Scan for the cell matching the given text and deliver its [X, Y] coordinate at center. 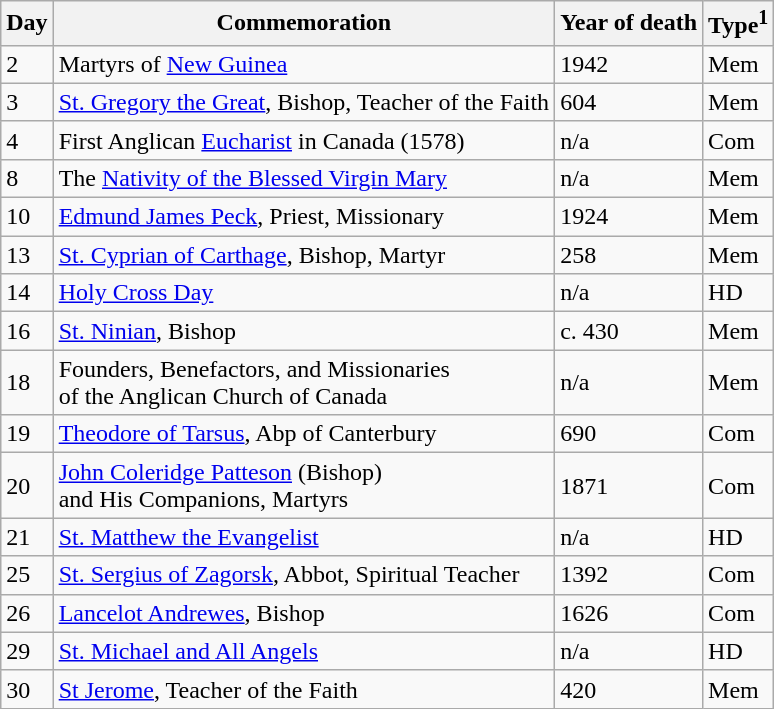
St. Ninian, Bishop [304, 331]
Founders, Benefactors, and Missionariesof the Anglican Church of Canada [304, 382]
16 [27, 331]
604 [629, 102]
18 [27, 382]
30 [27, 689]
14 [27, 293]
25 [27, 575]
St. Cyprian of Carthage, Bishop, Martyr [304, 255]
Day [27, 24]
Lancelot Andrewes, Bishop [304, 613]
Commemoration [304, 24]
1392 [629, 575]
St. Gregory the Great, Bishop, Teacher of the Faith [304, 102]
Theodore of Tarsus, Abp of Canterbury [304, 434]
1871 [629, 486]
8 [27, 178]
21 [27, 537]
1924 [629, 217]
26 [27, 613]
420 [629, 689]
St. Sergius of Zagorsk, Abbot, Spiritual Teacher [304, 575]
4 [27, 140]
20 [27, 486]
St. Matthew the Evangelist [304, 537]
2 [27, 64]
Year of death [629, 24]
1626 [629, 613]
St. Michael and All Angels [304, 651]
The Nativity of the Blessed Virgin Mary [304, 178]
19 [27, 434]
258 [629, 255]
Holy Cross Day [304, 293]
1942 [629, 64]
10 [27, 217]
John Coleridge Patteson (Bishop)and His Companions, Martyrs [304, 486]
Type1 [738, 24]
3 [27, 102]
13 [27, 255]
690 [629, 434]
Edmund James Peck, Priest, Missionary [304, 217]
Martyrs of New Guinea [304, 64]
c. 430 [629, 331]
St Jerome, Teacher of the Faith [304, 689]
First Anglican Eucharist in Canada (1578) [304, 140]
29 [27, 651]
